Detect which cell encompasses the target text, then output its (X, Y) center coordinate. 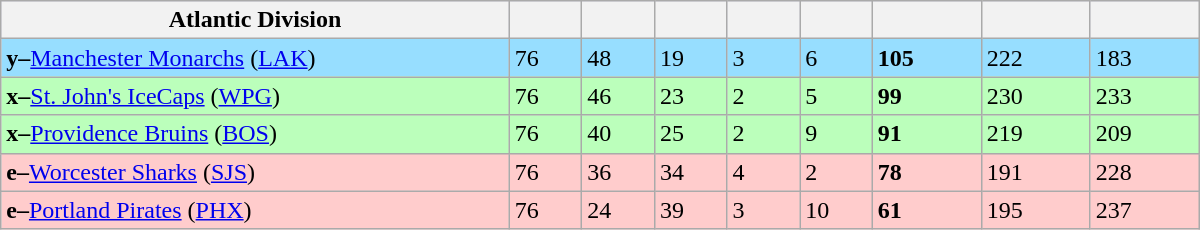
46 (618, 96)
99 (926, 96)
4 (764, 172)
x–St. John's IceCaps (WPG) (255, 96)
19 (690, 58)
23 (690, 96)
237 (1144, 210)
195 (1036, 210)
34 (690, 172)
10 (836, 210)
6 (836, 58)
Atlantic Division (255, 20)
48 (618, 58)
233 (1144, 96)
219 (1036, 134)
5 (836, 96)
230 (1036, 96)
78 (926, 172)
x–Providence Bruins (BOS) (255, 134)
228 (1144, 172)
209 (1144, 134)
25 (690, 134)
40 (618, 134)
91 (926, 134)
e–Worcester Sharks (SJS) (255, 172)
e–Portland Pirates (PHX) (255, 210)
36 (618, 172)
24 (618, 210)
222 (1036, 58)
39 (690, 210)
191 (1036, 172)
105 (926, 58)
183 (1144, 58)
61 (926, 210)
9 (836, 134)
y–Manchester Monarchs (LAK) (255, 58)
